Extract the (X, Y) coordinate from the center of the cell holding the provided text.  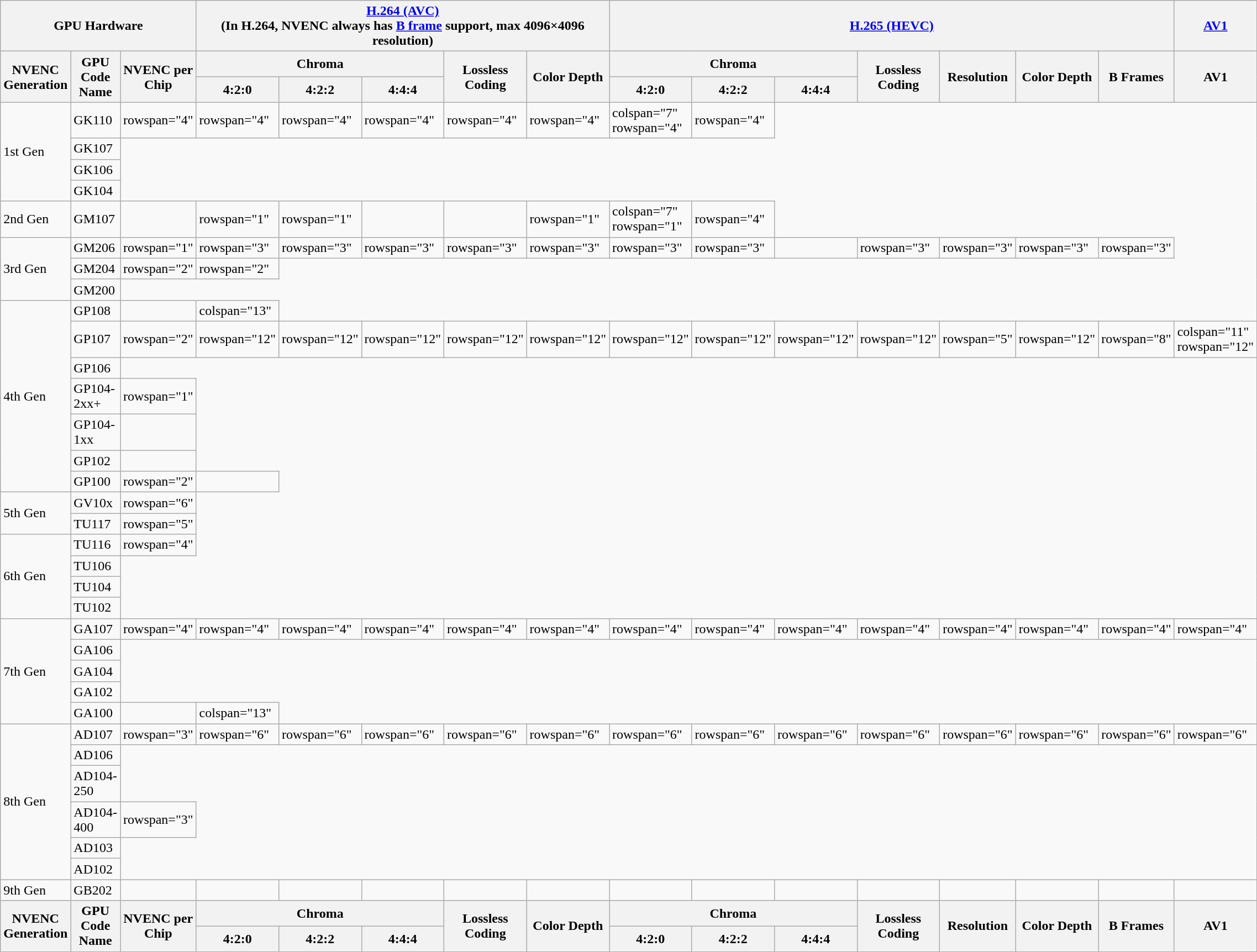
3rd Gen (35, 269)
7th Gen (35, 671)
9th Gen (35, 890)
colspan="7" rowspan="4" (651, 120)
AD107 (96, 734)
GP104-1xx (96, 432)
GM107 (96, 219)
TU116 (96, 545)
1st Gen (35, 151)
H.265 (HEVC) (892, 26)
colspan="11" rowspan="12" (1216, 339)
TU117 (96, 524)
GP100 (96, 482)
GM206 (96, 248)
GA104 (96, 671)
H.264 (AVC)(In H.264, NVENC always has B frame support, max 4096×4096 resolution) (403, 26)
GA100 (96, 713)
GV10x (96, 503)
GK107 (96, 149)
4th Gen (35, 396)
TU104 (96, 587)
AD106 (96, 755)
AD102 (96, 869)
TU102 (96, 608)
GP106 (96, 367)
colspan="7" rowspan="1" (651, 219)
GK104 (96, 191)
AD104-400 (96, 820)
5th Gen (35, 513)
GP102 (96, 461)
GK106 (96, 170)
GA107 (96, 629)
GB202 (96, 890)
GK110 (96, 120)
GA102 (96, 692)
6th Gen (35, 576)
rowspan="8" (1137, 339)
GM204 (96, 269)
GA106 (96, 650)
GP104-2xx+ (96, 397)
GPU Hardware (98, 26)
2nd Gen (35, 219)
AD104-250 (96, 783)
GP107 (96, 339)
GM200 (96, 290)
TU106 (96, 566)
AD103 (96, 848)
8th Gen (35, 802)
GP108 (96, 311)
